Return [x, y] of the center of cell containing provided text 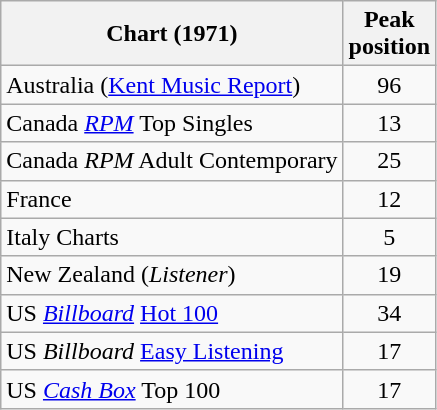
Italy Charts [172, 237]
12 [389, 199]
Peakposition [389, 34]
US Billboard Hot 100 [172, 313]
US Cash Box Top 100 [172, 389]
Canada RPM Adult Contemporary [172, 161]
25 [389, 161]
France [172, 199]
13 [389, 123]
Canada RPM Top Singles [172, 123]
Australia (Kent Music Report) [172, 85]
New Zealand (Listener) [172, 275]
Chart (1971) [172, 34]
34 [389, 313]
5 [389, 237]
19 [389, 275]
96 [389, 85]
US Billboard Easy Listening [172, 351]
